Search for the cell housing the specified text and yield its (x, y) center coordinate. 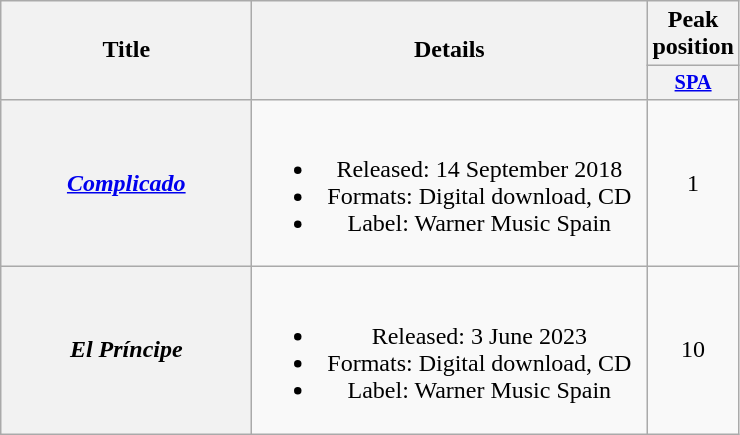
Complicado (126, 182)
Released: 14 September 2018Formats: Digital download, CDLabel: Warner Music Spain (450, 182)
10 (693, 350)
1 (693, 182)
Peak position (693, 34)
El Príncipe (126, 350)
Title (126, 50)
Details (450, 50)
SPA (693, 83)
Released: 3 June 2023Formats: Digital download, CDLabel: Warner Music Spain (450, 350)
